From the cell containing the given text, extract its center point as [X, Y] coordinate. 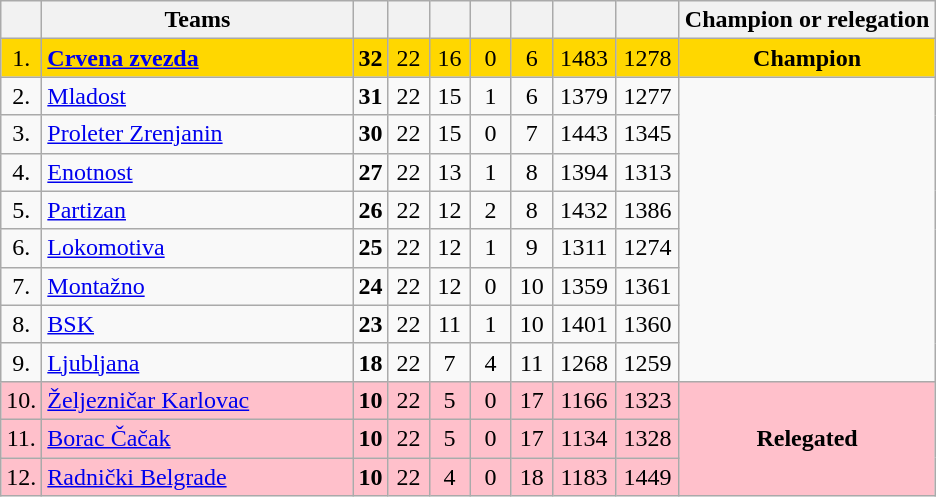
1359 [584, 286]
5. [22, 210]
1277 [648, 96]
9. [22, 362]
2 [490, 210]
26 [370, 210]
9 [532, 248]
1183 [584, 477]
Champion or relegation [807, 20]
Lokomotiva [198, 248]
Partizan [198, 210]
16 [450, 58]
1345 [648, 134]
13 [450, 172]
1483 [584, 58]
11. [22, 438]
27 [370, 172]
Željezničar Karlovac [198, 400]
30 [370, 134]
1311 [584, 248]
4. [22, 172]
1401 [584, 324]
Mladost [198, 96]
1386 [648, 210]
Ljubljana [198, 362]
32 [370, 58]
1443 [584, 134]
1361 [648, 286]
1379 [584, 96]
23 [370, 324]
1323 [648, 400]
Radnički Belgrade [198, 477]
1449 [648, 477]
Montažno [198, 286]
1134 [584, 438]
1432 [584, 210]
1274 [648, 248]
31 [370, 96]
Crvena zvezda [198, 58]
Champion [807, 58]
10. [22, 400]
1360 [648, 324]
6. [22, 248]
8. [22, 324]
1278 [648, 58]
Enotnost [198, 172]
24 [370, 286]
1394 [584, 172]
Proleter Zrenjanin [198, 134]
3. [22, 134]
1. [22, 58]
Teams [198, 20]
25 [370, 248]
Borac Čačak [198, 438]
2. [22, 96]
1313 [648, 172]
Relegated [807, 438]
1328 [648, 438]
1259 [648, 362]
1166 [584, 400]
7. [22, 286]
12. [22, 477]
BSK [198, 324]
1268 [584, 362]
